Scan for the cell matching the given text and deliver its [x, y] coordinate at center. 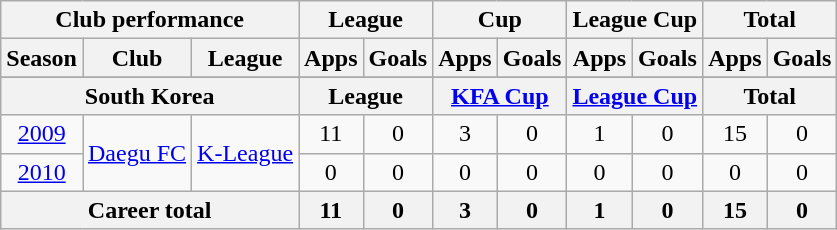
Cup [500, 20]
South Korea [150, 96]
Season [42, 58]
2010 [42, 172]
2009 [42, 134]
Club [136, 58]
KFA Cup [500, 96]
Daegu FC [136, 153]
Career total [150, 210]
Club performance [150, 20]
K-League [246, 153]
